Extract the (x, y) coordinate from the center of the cell holding the provided text.  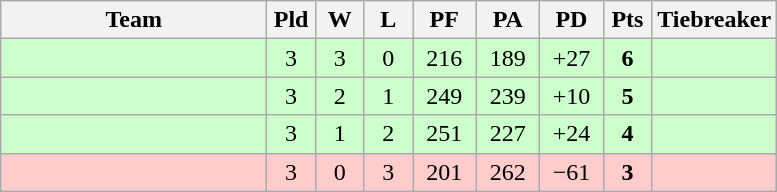
201 (444, 172)
PD (572, 20)
Tiebreaker (714, 20)
L (388, 20)
Pld (292, 20)
5 (628, 96)
Team (134, 20)
227 (508, 134)
6 (628, 58)
+24 (572, 134)
189 (508, 58)
−61 (572, 172)
+10 (572, 96)
Pts (628, 20)
249 (444, 96)
PF (444, 20)
251 (444, 134)
216 (444, 58)
W (340, 20)
239 (508, 96)
262 (508, 172)
+27 (572, 58)
PA (508, 20)
4 (628, 134)
